Capture the cell that displays the provided text and extract its [X, Y] central coordinate. 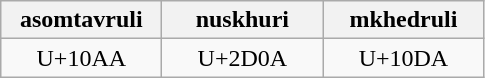
asomtavruli [82, 20]
nuskhuri [242, 20]
U+10AA [82, 58]
U+10DA [404, 58]
U+2D0A [242, 58]
mkhedruli [404, 20]
